For the text-containing cell, return its midpoint in [x, y] coordinate format. 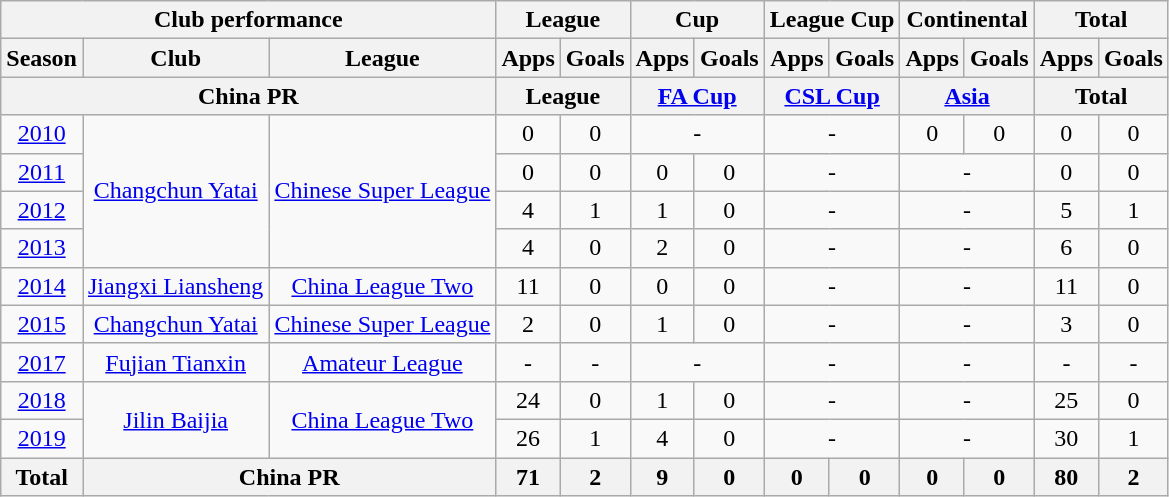
24 [528, 400]
2015 [42, 324]
FA Cup [697, 96]
Jiangxi Liansheng [175, 286]
League Cup [832, 20]
9 [662, 477]
Asia [967, 96]
2010 [42, 134]
Season [42, 58]
CSL Cup [832, 96]
2013 [42, 248]
71 [528, 477]
5 [1066, 210]
Amateur League [382, 362]
26 [528, 438]
Cup [697, 20]
3 [1066, 324]
2014 [42, 286]
25 [1066, 400]
6 [1066, 248]
Jilin Baijia [175, 419]
2019 [42, 438]
2011 [42, 172]
Club performance [248, 20]
Continental [967, 20]
Club [175, 58]
80 [1066, 477]
2017 [42, 362]
2012 [42, 210]
30 [1066, 438]
2018 [42, 400]
Fujian Tianxin [175, 362]
